Search for the cell housing the specified text and yield its (x, y) center coordinate. 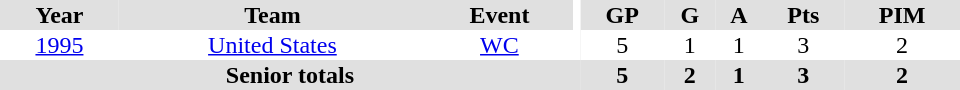
PIM (902, 15)
Pts (804, 15)
WC (500, 45)
A (738, 15)
Event (500, 15)
United States (272, 45)
G (690, 15)
Team (272, 15)
Senior totals (290, 75)
GP (622, 15)
Year (60, 15)
1995 (60, 45)
